Pinpoint the cell where the given text exists, returning its (X, Y) midpoint coordinate. 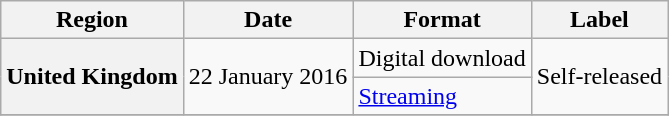
United Kingdom (92, 77)
Region (92, 20)
Streaming (442, 96)
Label (599, 20)
Self-released (599, 77)
22 January 2016 (268, 77)
Date (268, 20)
Format (442, 20)
Digital download (442, 58)
